Return the (X, Y) coordinate for the center point of the cell that contains the specified text.  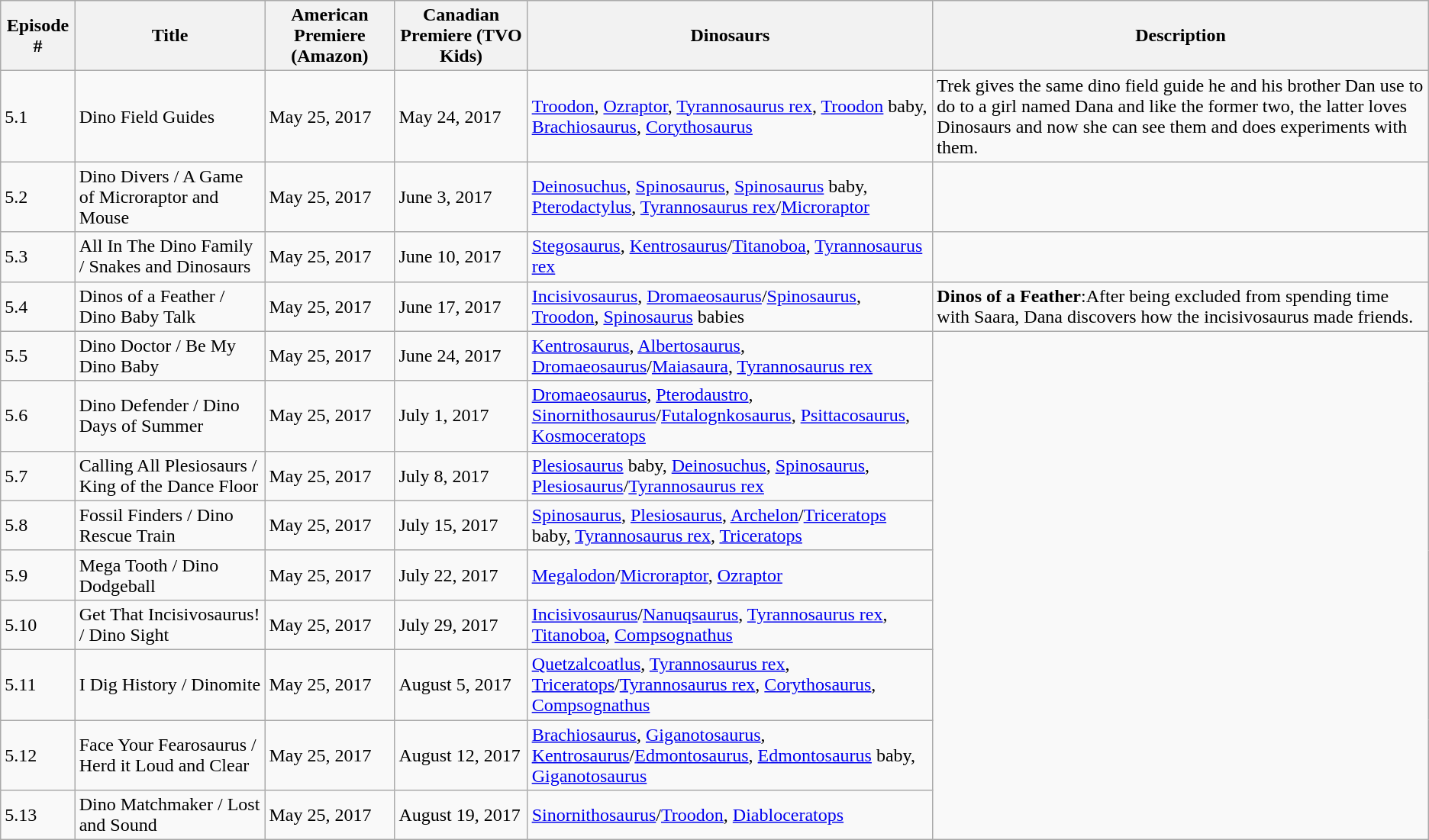
5.9 (38, 575)
5.1 (38, 116)
Dinos of a Feather / Dino Baby Talk (169, 307)
July 29, 2017 (461, 624)
Quetzalcoatlus, Tyrannosaurus rex, Triceratops/Tyrannosaurus rex, Corythosaurus, Compsognathus (730, 684)
August 5, 2017 (461, 684)
Incisivosaurus, Dromaeosaurus/Spinosaurus, Troodon, Spinosaurus babies (730, 307)
July 8, 2017 (461, 476)
Spinosaurus, Plesiosaurus, Archelon/Triceratops baby, Tyrannosaurus rex, Triceratops (730, 525)
Face Your Fearosaurus / Herd it Loud and Clear (169, 755)
Fossil Finders / Dino Rescue Train (169, 525)
Canadian Premiere (TVO Kids) (461, 36)
July 22, 2017 (461, 575)
5.5 (38, 356)
5.6 (38, 416)
Dino Divers / A Game of Microraptor and Mouse (169, 197)
June 17, 2017 (461, 307)
Get That Incisivosaurus! / Dino Sight (169, 624)
Episode # (38, 36)
June 10, 2017 (461, 256)
July 15, 2017 (461, 525)
Dinosaurs (730, 36)
Dino Defender / Dino Days of Summer (169, 416)
5.2 (38, 197)
August 19, 2017 (461, 815)
Brachiosaurus, Giganotosaurus, Kentrosaurus/Edmontosaurus, Edmontosaurus baby, Giganotosaurus (730, 755)
Dino Matchmaker / Lost and Sound (169, 815)
Plesiosaurus baby, Deinosuchus, Spinosaurus, Plesiosaurus/Tyrannosaurus rex (730, 476)
Megalodon/Microraptor, Ozraptor (730, 575)
Dino Field Guides (169, 116)
Troodon, Ozraptor, Tyrannosaurus rex, Troodon baby, Brachiosaurus, Corythosaurus (730, 116)
American Premiere (Amazon) (330, 36)
July 1, 2017 (461, 416)
All In The Dino Family / Snakes and Dinosaurs (169, 256)
Dromaeosaurus, Pterodaustro, Sinornithosaurus/Futalognkosaurus, Psittacosaurus, Kosmoceratops (730, 416)
5.12 (38, 755)
Sinornithosaurus/Troodon, Diabloceratops (730, 815)
Deinosuchus, Spinosaurus, Spinosaurus baby, Pterodactylus, Tyrannosaurus rex/Microraptor (730, 197)
May 24, 2017 (461, 116)
5.13 (38, 815)
Description (1180, 36)
Dinos of a Feather:After being excluded from spending time with Saara, Dana discovers how the incisivosaurus made friends. (1180, 307)
June 3, 2017 (461, 197)
5.3 (38, 256)
Title (169, 36)
5.7 (38, 476)
5.11 (38, 684)
Calling All Plesiosaurs / King of the Dance Floor (169, 476)
Stegosaurus, Kentrosaurus/Titanoboa, Tyrannosaurus rex (730, 256)
I Dig History / Dinomite (169, 684)
Dino Doctor / Be My Dino Baby (169, 356)
Kentrosaurus, Albertosaurus, Dromaeosaurus/Maiasaura, Tyrannosaurus rex (730, 356)
Mega Tooth / Dino Dodgeball (169, 575)
5.10 (38, 624)
August 12, 2017 (461, 755)
5.4 (38, 307)
Incisivosaurus/Nanuqsaurus, Tyrannosaurus rex, Titanoboa, Compsognathus (730, 624)
5.8 (38, 525)
June 24, 2017 (461, 356)
